For the text-containing cell, return its midpoint in [x, y] coordinate format. 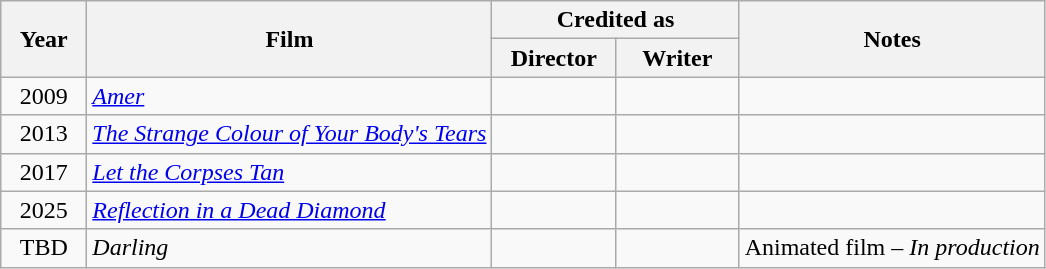
Credited as [616, 20]
Year [44, 39]
Notes [892, 39]
Let the Corpses Tan [290, 172]
TBD [44, 248]
2025 [44, 210]
Director [554, 58]
Amer [290, 96]
The Strange Colour of Your Body's Tears [290, 134]
Darling [290, 248]
2009 [44, 96]
Animated film – In production [892, 248]
Reflection in a Dead Diamond [290, 210]
Writer [678, 58]
2013 [44, 134]
2017 [44, 172]
Film [290, 39]
